Return the [X, Y] coordinate for the center point of the cell that contains the specified text.  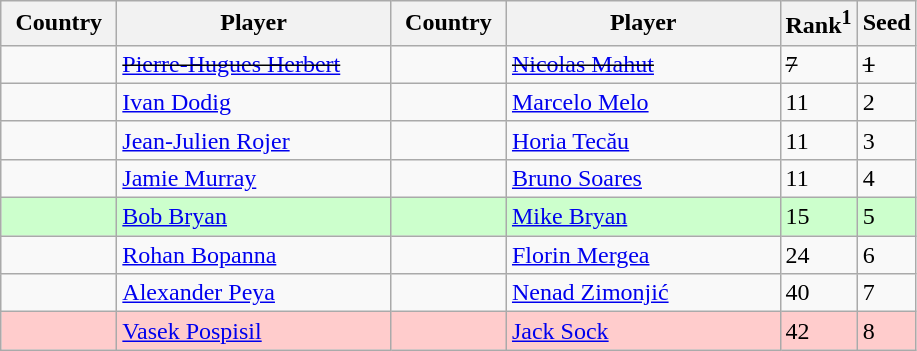
Jamie Murray [254, 178]
Florin Mergea [643, 255]
5 [886, 217]
24 [818, 255]
15 [818, 217]
Alexander Peya [254, 293]
Rank1 [818, 24]
Pierre-Hugues Herbert [254, 64]
Ivan Dodig [254, 102]
Nicolas Mahut [643, 64]
Horia Tecău [643, 140]
Jack Sock [643, 331]
40 [818, 293]
Jean-Julien Rojer [254, 140]
6 [886, 255]
42 [818, 331]
3 [886, 140]
8 [886, 331]
Vasek Pospisil [254, 331]
Nenad Zimonjić [643, 293]
Marcelo Melo [643, 102]
Seed [886, 24]
Bruno Soares [643, 178]
Bob Bryan [254, 217]
2 [886, 102]
Mike Bryan [643, 217]
Rohan Bopanna [254, 255]
4 [886, 178]
1 [886, 64]
